Determine the (x, y) coordinate at the center of the cell enclosing the given text.  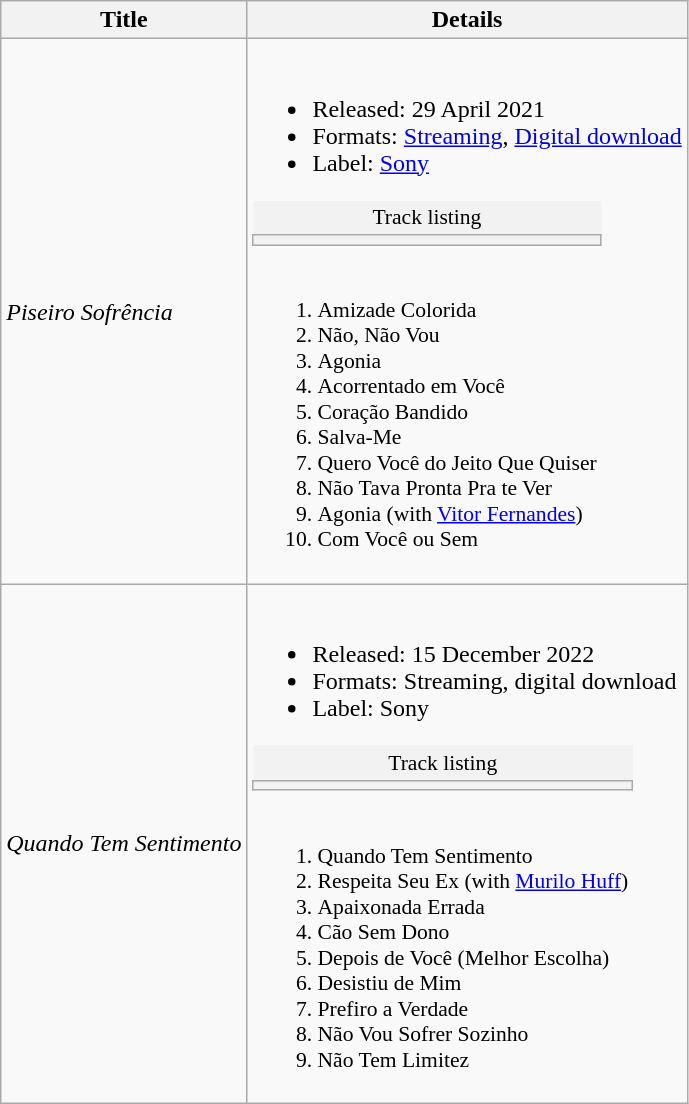
Piseiro Sofrência (124, 312)
Quando Tem Sentimento (124, 844)
Title (124, 20)
Details (467, 20)
